From the cell containing the given text, extract its center point as (X, Y) coordinate. 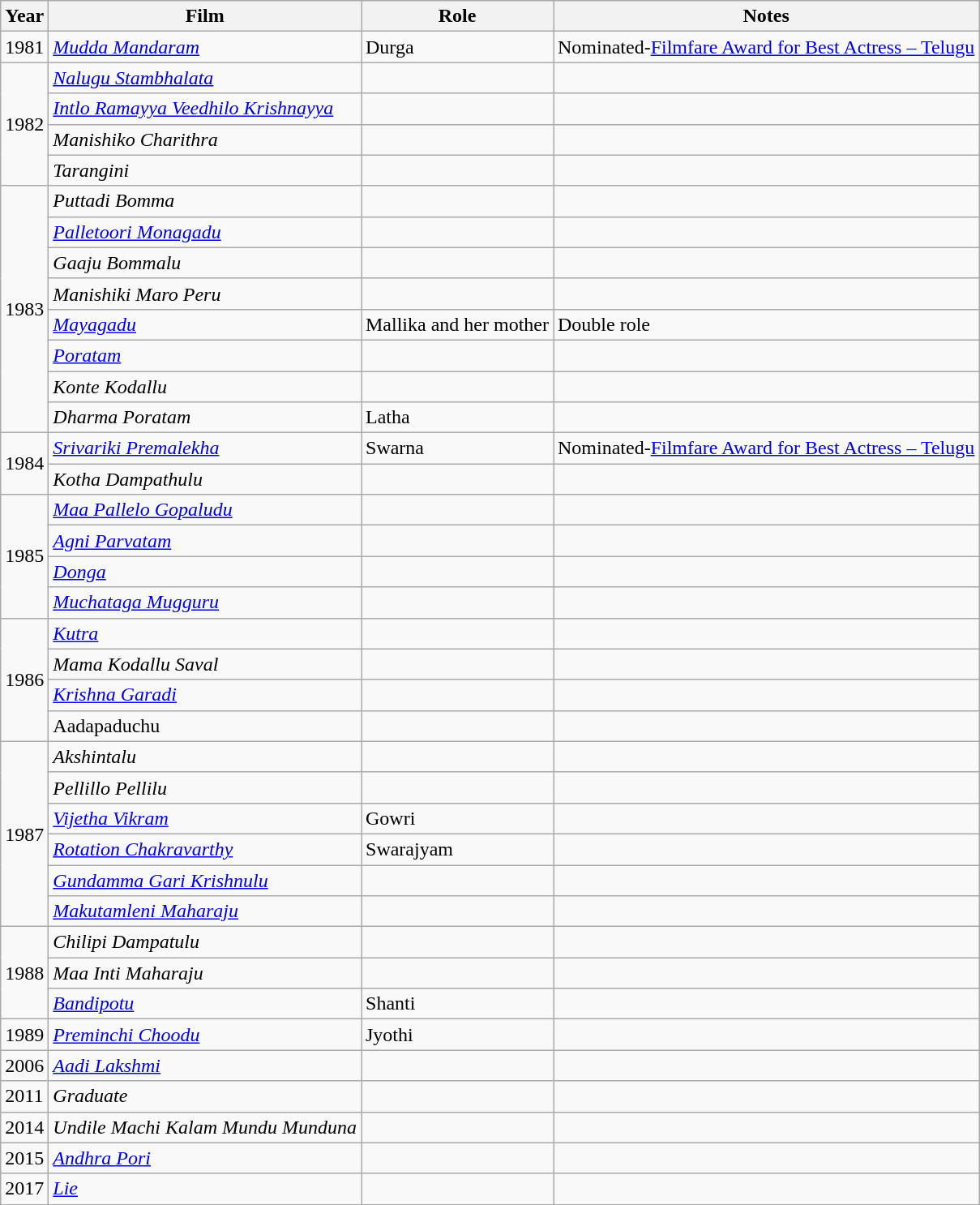
1988 (24, 973)
Mama Kodallu Saval (205, 664)
Donga (205, 572)
Latha (457, 418)
2015 (24, 1158)
Undile Machi Kalam Mundu Munduna (205, 1127)
Graduate (205, 1096)
Lie (205, 1189)
Krishna Garadi (205, 695)
Poratam (205, 355)
Srivariki Premalekha (205, 448)
Mayagadu (205, 324)
Swarna (457, 448)
1986 (24, 680)
1987 (24, 834)
2011 (24, 1096)
Vijetha Vikram (205, 818)
Aadi Lakshmi (205, 1066)
Andhra Pori (205, 1158)
Manishiki Maro Peru (205, 294)
Maa Inti Maharaju (205, 973)
Gundamma Gari Krishnulu (205, 880)
Jyothi (457, 1035)
Intlo Ramayya Veedhilo Krishnayya (205, 109)
Agni Parvatam (205, 541)
Preminchi Choodu (205, 1035)
Makutamleni Maharaju (205, 911)
1984 (24, 464)
2014 (24, 1127)
1982 (24, 124)
Maa Pallelo Gopaludu (205, 510)
1981 (24, 47)
Year (24, 16)
2006 (24, 1066)
Pellillo Pellilu (205, 787)
Durga (457, 47)
Gaaju Bommalu (205, 263)
Tarangini (205, 170)
Akshintalu (205, 757)
Nalugu Stambhalata (205, 78)
Film (205, 16)
Manishiko Charithra (205, 139)
1983 (24, 309)
Mallika and her mother (457, 324)
Notes (765, 16)
Role (457, 16)
Dharma Poratam (205, 418)
Swarajyam (457, 849)
Chilipi Dampatulu (205, 942)
Kutra (205, 633)
Bandipotu (205, 1004)
Aadapaduchu (205, 726)
Muchataga Mugguru (205, 602)
1989 (24, 1035)
2017 (24, 1189)
Kotha Dampathulu (205, 479)
Rotation Chakravarthy (205, 849)
Mudda Mandaram (205, 47)
Double role (765, 324)
1985 (24, 556)
Shanti (457, 1004)
Konte Kodallu (205, 387)
Palletoori Monagadu (205, 232)
Puttadi Bomma (205, 201)
Gowri (457, 818)
